Find where the given text appears and provide that cell's center as (X, Y) coordinate. 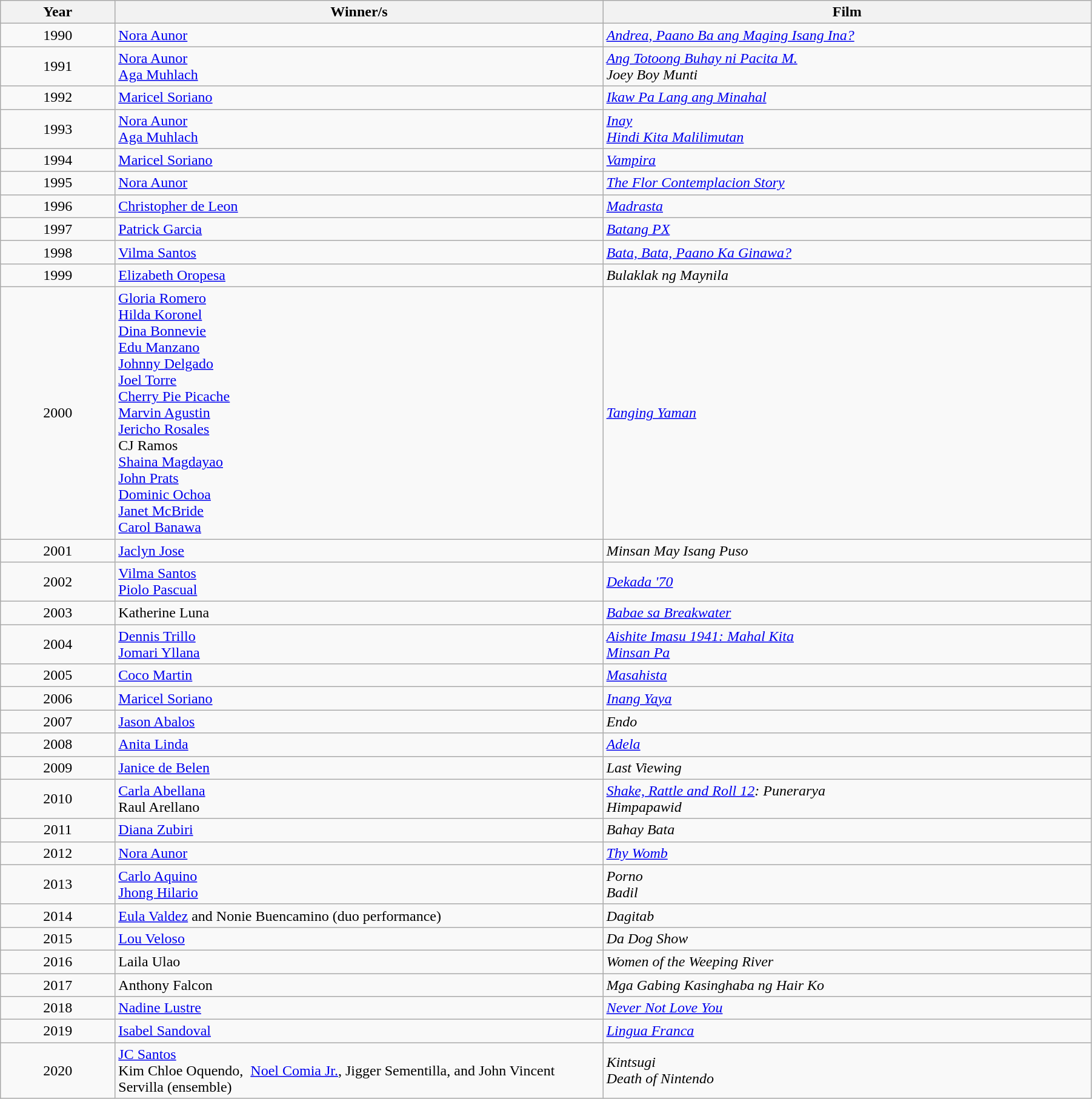
Eula Valdez and Nonie Buencamino (duo performance) (359, 915)
Dagitab (847, 915)
2010 (58, 799)
Lou Veloso (359, 938)
Jaclyn Jose (359, 551)
Bahay Bata (847, 830)
1994 (58, 160)
Carla AbellanaRaul Arellano (359, 799)
2019 (58, 1031)
Laila Ulao (359, 961)
Never Not Love You (847, 1008)
Diana Zubiri (359, 830)
Katherine Luna (359, 613)
1991 (58, 67)
2020 (58, 1071)
Anita Linda (359, 745)
2018 (58, 1008)
Patrick Garcia (359, 229)
Year (58, 12)
Dennis TrilloJomari Yllana (359, 645)
2003 (58, 613)
Christopher de Leon (359, 206)
Da Dog Show (847, 938)
1995 (58, 183)
2007 (58, 722)
1997 (58, 229)
2006 (58, 699)
Janice de Belen (359, 768)
PornoBadil (847, 885)
2002 (58, 582)
Women of the Weeping River (847, 961)
Adela (847, 745)
2017 (58, 984)
1993 (58, 128)
Vilma Santos (359, 252)
Elizabeth Oropesa (359, 275)
1998 (58, 252)
Winner/s (359, 12)
2008 (58, 745)
Babae sa Breakwater (847, 613)
Isabel Sandoval (359, 1031)
InayHindi Kita Malilimutan (847, 128)
1990 (58, 35)
KintsugiDeath of Nintendo (847, 1071)
2009 (58, 768)
Film (847, 12)
1996 (58, 206)
Minsan May Isang Puso (847, 551)
2015 (58, 938)
2016 (58, 961)
Coco Martin (359, 676)
Inang Yaya (847, 699)
Bulaklak ng Maynila (847, 275)
Bata, Bata, Paano Ka Ginawa? (847, 252)
2013 (58, 885)
Vilma SantosPiolo Pascual (359, 582)
Ang Totoong Buhay ni Pacita M.Joey Boy Munti (847, 67)
Batang PX (847, 229)
Thy Womb (847, 853)
Tanging Yaman (847, 413)
Mga Gabing Kasinghaba ng Hair Ko (847, 984)
Jason Abalos (359, 722)
Endo (847, 722)
Aishite Imasu 1941: Mahal KitaMinsan Pa (847, 645)
2000 (58, 413)
1992 (58, 98)
Dekada '70 (847, 582)
Andrea, Paano Ba ang Maging Isang Ina? (847, 35)
Shake, Rattle and Roll 12: PuneraryaHimpapawid (847, 799)
2004 (58, 645)
1999 (58, 275)
Lingua Franca (847, 1031)
Madrasta (847, 206)
2012 (58, 853)
Nadine Lustre (359, 1008)
2014 (58, 915)
The Flor Contemplacion Story (847, 183)
2001 (58, 551)
JC SantosKim Chloe Oquendo, Noel Comia Jr., Jigger Sementilla, and John Vincent Servilla (ensemble) (359, 1071)
Carlo AquinoJhong Hilario (359, 885)
Last Viewing (847, 768)
2011 (58, 830)
2005 (58, 676)
Ikaw Pa Lang ang Minahal (847, 98)
Vampira (847, 160)
Anthony Falcon (359, 984)
Masahista (847, 676)
